From the cell containing the given text, extract its center point as (x, y) coordinate. 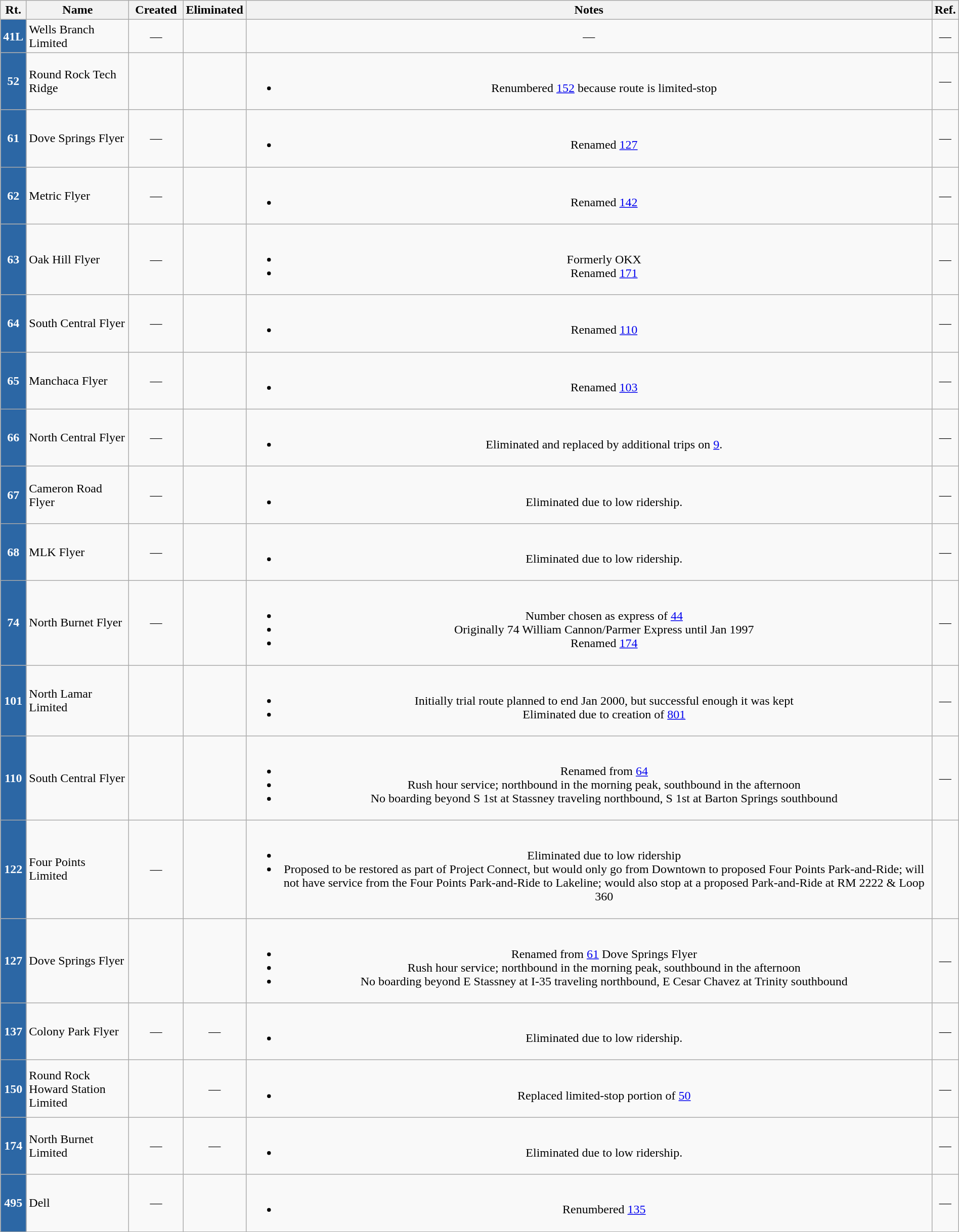
Number chosen as express of 44Originally 74 William Cannon/Parmer Express until Jan 1997Renamed 174 (589, 623)
127 (13, 961)
Colony Park Flyer (78, 1031)
Renumbered 152 because route is limited-stop (589, 81)
Replaced limited-stop portion of 50 (589, 1089)
Rt. (13, 10)
Name (78, 10)
Formerly OKXRenamed 171 (589, 259)
68 (13, 552)
Ref. (945, 10)
Round Rock Howard Station Limited (78, 1089)
74 (13, 623)
137 (13, 1031)
Metric Flyer (78, 195)
101 (13, 701)
MLK Flyer (78, 552)
Renamed 110 (589, 324)
Created (156, 10)
Renamed 103 (589, 380)
41L (13, 36)
Cameron Road Flyer (78, 494)
North Burnet Limited (78, 1146)
67 (13, 494)
63 (13, 259)
122 (13, 870)
64 (13, 324)
Round Rock Tech Ridge (78, 81)
Eliminated and replaced by additional trips on 9. (589, 438)
61 (13, 139)
174 (13, 1146)
65 (13, 380)
Eliminated (214, 10)
North Lamar Limited (78, 701)
495 (13, 1203)
Oak Hill Flyer (78, 259)
North Central Flyer (78, 438)
Manchaca Flyer (78, 380)
Four Points Limited (78, 870)
Wells Branch Limited (78, 36)
110 (13, 779)
52 (13, 81)
Renamed 127 (589, 139)
North Burnet Flyer (78, 623)
150 (13, 1089)
Renumbered 135 (589, 1203)
66 (13, 438)
Dell (78, 1203)
62 (13, 195)
Initially trial route planned to end Jan 2000, but successful enough it was keptEliminated due to creation of 801 (589, 701)
Renamed 142 (589, 195)
Notes (589, 10)
